Scan for the cell matching the given text and deliver its [x, y] coordinate at center. 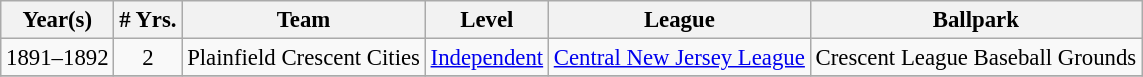
Team [304, 20]
1891–1892 [58, 58]
# Yrs. [148, 20]
Ballpark [976, 20]
Year(s) [58, 20]
Independent [486, 58]
Plainfield Crescent Cities [304, 58]
2 [148, 58]
Crescent League Baseball Grounds [976, 58]
League [679, 20]
Level [486, 20]
Central New Jersey League [679, 58]
